Find where the given text appears and provide that cell's center as [x, y] coordinate. 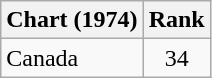
Canada [72, 58]
Chart (1974) [72, 20]
34 [176, 58]
Rank [176, 20]
